Search for the cell housing the specified text and yield its (X, Y) center coordinate. 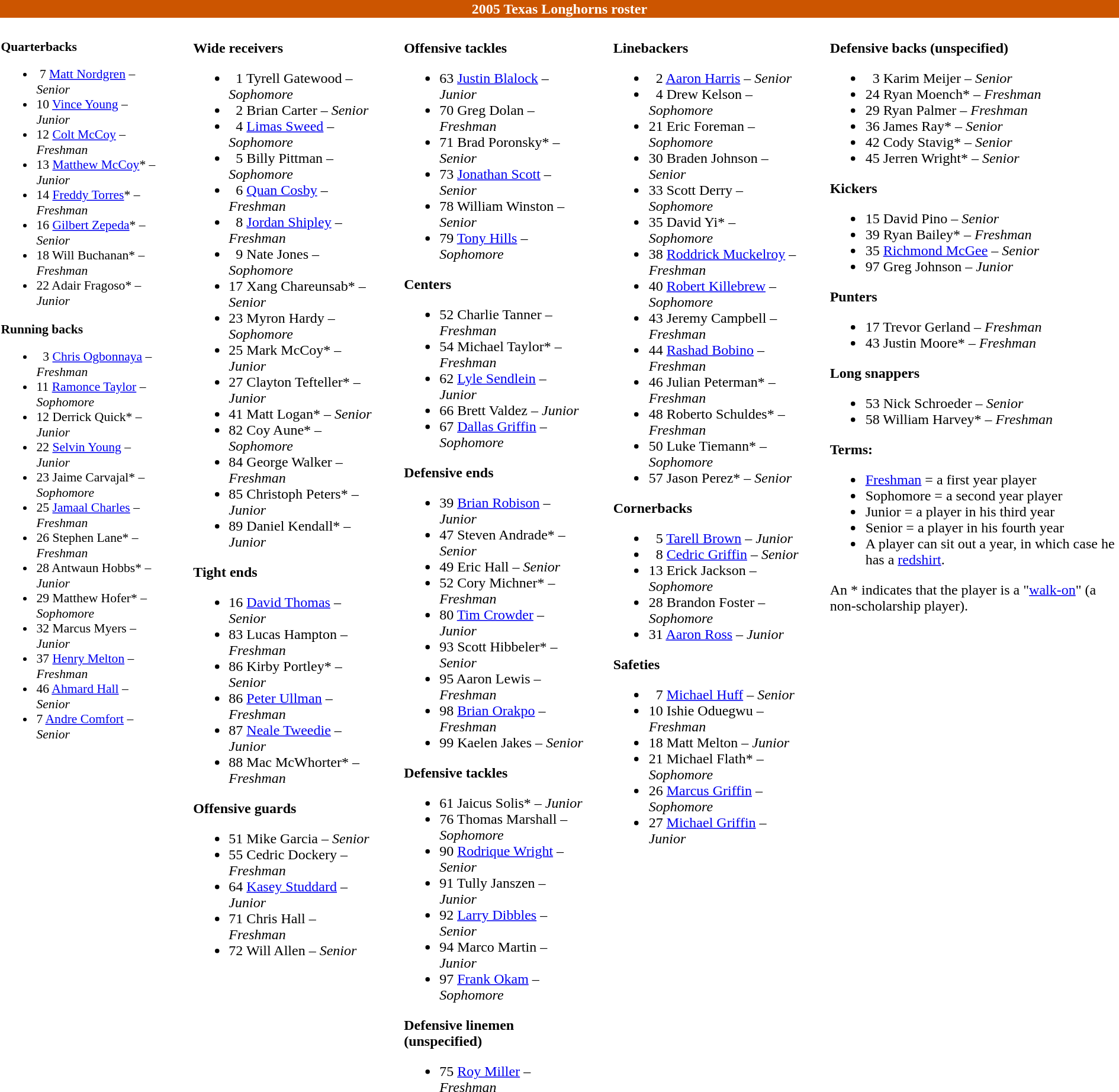
2005 Texas Longhorns roster (559, 9)
